From the cell containing the given text, extract its center point as (X, Y) coordinate. 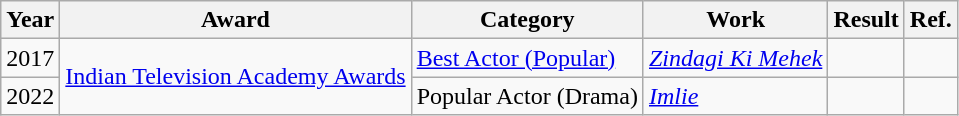
Zindagi Ki Mehek (735, 58)
Award (236, 20)
Popular Actor (Drama) (527, 96)
Ref. (930, 20)
2017 (30, 58)
Year (30, 20)
Result (866, 20)
Best Actor (Popular) (527, 58)
Work (735, 20)
2022 (30, 96)
Indian Television Academy Awards (236, 77)
Imlie (735, 96)
Category (527, 20)
